Locate the cell with the specified text and output its [x, y] center coordinate. 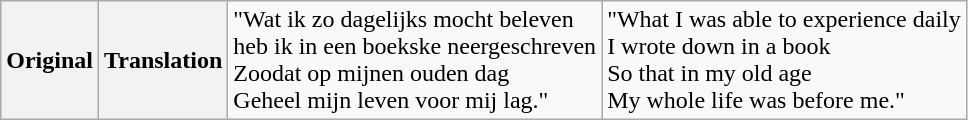
"What I was able to experience dailyI wrote down in a bookSo that in my old ageMy whole life was before me." [784, 60]
Original [50, 60]
Translation [162, 60]
"Wat ik zo dagelijks mocht belevenheb ik in een boekske neergeschrevenZoodat op mijnen ouden dagGeheel mijn leven voor mij lag." [415, 60]
